For the text-containing cell, return its midpoint in (x, y) coordinate format. 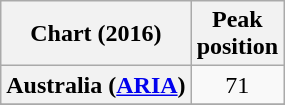
Chart (2016) (96, 34)
Peakposition (237, 34)
71 (237, 85)
Australia (ARIA) (96, 85)
